Search for the cell housing the specified text and yield its [x, y] center coordinate. 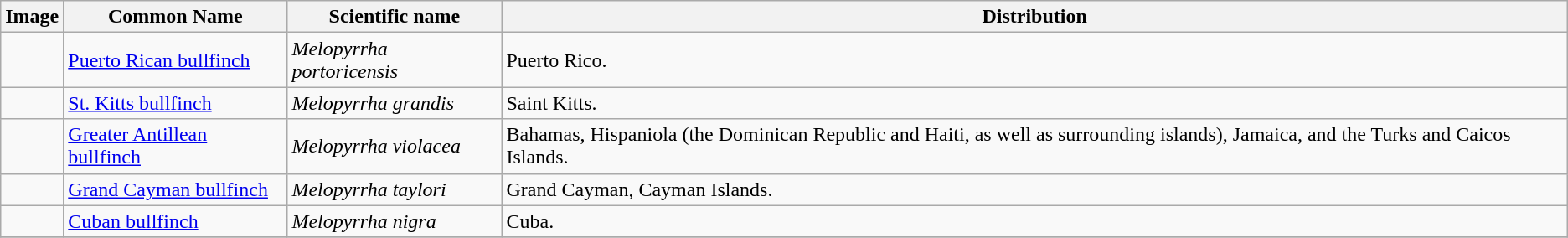
Image [32, 17]
Grand Cayman bullfinch [176, 189]
Cuba. [1034, 221]
Melopyrrha violacea [395, 146]
Puerto Rico. [1034, 60]
Saint Kitts. [1034, 103]
Common Name [176, 17]
Melopyrrha grandis [395, 103]
Melopyrrha portoricensis [395, 60]
Scientific name [395, 17]
Grand Cayman, Cayman Islands. [1034, 189]
Melopyrrha taylori [395, 189]
St. Kitts bullfinch [176, 103]
Melopyrrha nigra [395, 221]
Greater Antillean bullfinch [176, 146]
Cuban bullfinch [176, 221]
Distribution [1034, 17]
Bahamas, Hispaniola (the Dominican Republic and Haiti, as well as surrounding islands), Jamaica, and the Turks and Caicos Islands. [1034, 146]
Puerto Rican bullfinch [176, 60]
